Identify which cell holds the provided text, then report its [X, Y] central coordinate. 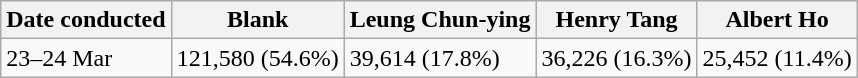
121,580 (54.6%) [258, 58]
25,452 (11.4%) [777, 58]
39,614 (17.8%) [440, 58]
Henry Tang [616, 20]
Leung Chun-ying [440, 20]
Date conducted [86, 20]
Albert Ho [777, 20]
23–24 Mar [86, 58]
Blank [258, 20]
36,226 (16.3%) [616, 58]
